From the cell containing the given text, extract its center point as (x, y) coordinate. 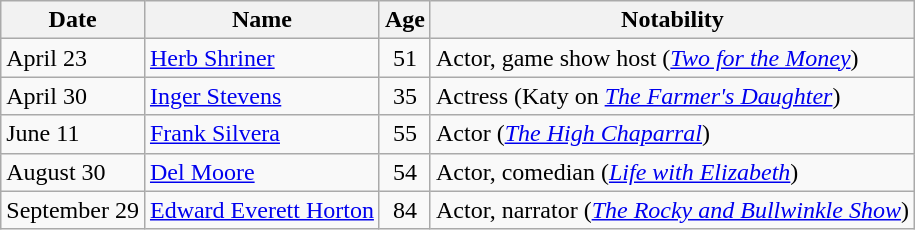
Actor (The High Chaparral) (672, 134)
Age (404, 20)
Actress (Katy on The Farmer's Daughter) (672, 96)
April 30 (73, 96)
84 (404, 210)
April 23 (73, 58)
35 (404, 96)
Frank Silvera (262, 134)
Actor, game show host (Two for the Money) (672, 58)
Actor, narrator (The Rocky and Bullwinkle Show) (672, 210)
Actor, comedian (Life with Elizabeth) (672, 172)
54 (404, 172)
Date (73, 20)
55 (404, 134)
Inger Stevens (262, 96)
51 (404, 58)
Name (262, 20)
Notability (672, 20)
Edward Everett Horton (262, 210)
Herb Shriner (262, 58)
August 30 (73, 172)
June 11 (73, 134)
Del Moore (262, 172)
September 29 (73, 210)
